Capture the cell that displays the provided text and extract its [x, y] central coordinate. 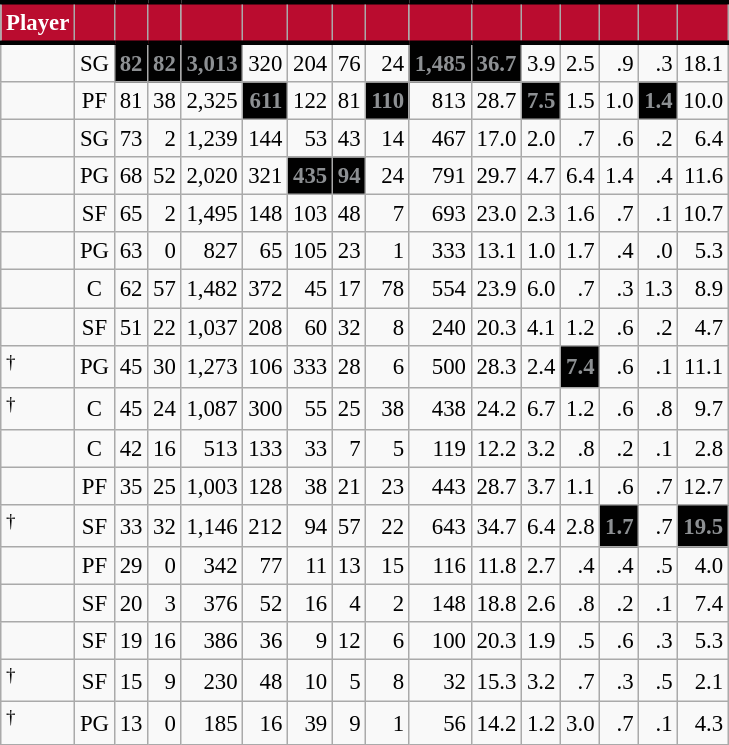
24.2 [496, 408]
3.0 [580, 723]
34.7 [496, 526]
122 [310, 101]
12 [348, 641]
18.1 [703, 62]
76 [348, 62]
11.8 [496, 566]
73 [130, 139]
60 [310, 327]
19.5 [703, 526]
376 [212, 604]
18.8 [496, 604]
321 [266, 176]
39 [310, 723]
11 [310, 566]
500 [440, 366]
212 [266, 526]
28.3 [496, 366]
23.0 [496, 214]
62 [130, 289]
128 [266, 486]
56 [440, 723]
611 [266, 101]
791 [440, 176]
1,146 [212, 526]
10 [310, 681]
443 [440, 486]
2,325 [212, 101]
1,485 [440, 62]
14.2 [496, 723]
813 [440, 101]
78 [388, 289]
Player [38, 22]
35 [130, 486]
144 [266, 139]
43 [348, 139]
29.7 [496, 176]
53 [310, 139]
15.3 [496, 681]
693 [440, 214]
29 [130, 566]
7.5 [542, 101]
12.7 [703, 486]
643 [440, 526]
3,013 [212, 62]
51 [130, 327]
1.6 [580, 214]
554 [440, 289]
30 [164, 366]
19 [130, 641]
2.3 [542, 214]
12.2 [496, 449]
342 [212, 566]
2.1 [703, 681]
230 [212, 681]
4.3 [703, 723]
6.7 [542, 408]
110 [388, 101]
11.6 [703, 176]
372 [266, 289]
14 [388, 139]
23.9 [496, 289]
8.9 [703, 289]
77 [266, 566]
4.1 [542, 327]
2.5 [580, 62]
2,020 [212, 176]
1.9 [542, 641]
28 [348, 366]
320 [266, 62]
6.0 [542, 289]
1,482 [212, 289]
100 [440, 641]
1.3 [658, 289]
10.0 [703, 101]
4 [348, 604]
1.1 [580, 486]
1,087 [212, 408]
20 [130, 604]
105 [310, 251]
827 [212, 251]
438 [440, 408]
13.1 [496, 251]
513 [212, 449]
1,273 [212, 366]
116 [440, 566]
2.4 [542, 366]
36 [266, 641]
2.6 [542, 604]
55 [310, 408]
1,239 [212, 139]
2.0 [542, 139]
63 [130, 251]
204 [310, 62]
435 [310, 176]
467 [440, 139]
300 [266, 408]
.9 [620, 62]
2.7 [542, 566]
36.7 [496, 62]
21 [348, 486]
3.9 [542, 62]
.0 [658, 251]
17.0 [496, 139]
4.0 [703, 566]
1,003 [212, 486]
68 [130, 176]
185 [212, 723]
208 [266, 327]
1.5 [580, 101]
386 [212, 641]
42 [130, 449]
240 [440, 327]
10.7 [703, 214]
106 [266, 366]
1,495 [212, 214]
9.7 [703, 408]
3.7 [542, 486]
3 [164, 604]
1,037 [212, 327]
133 [266, 449]
119 [440, 449]
17 [348, 289]
103 [310, 214]
11.1 [703, 366]
